For the text-containing cell, return its midpoint in (X, Y) coordinate format. 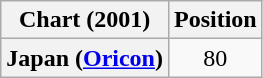
80 (215, 58)
Japan (Oricon) (85, 58)
Chart (2001) (85, 20)
Position (215, 20)
